Scan for the cell matching the given text and deliver its [X, Y] coordinate at center. 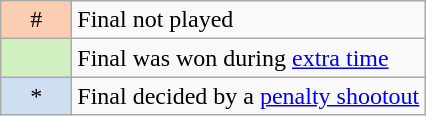
Final was won during extra time [248, 58]
* [36, 96]
Final decided by a penalty shootout [248, 96]
# [36, 20]
Final not played [248, 20]
